For the text-containing cell, return its midpoint in [x, y] coordinate format. 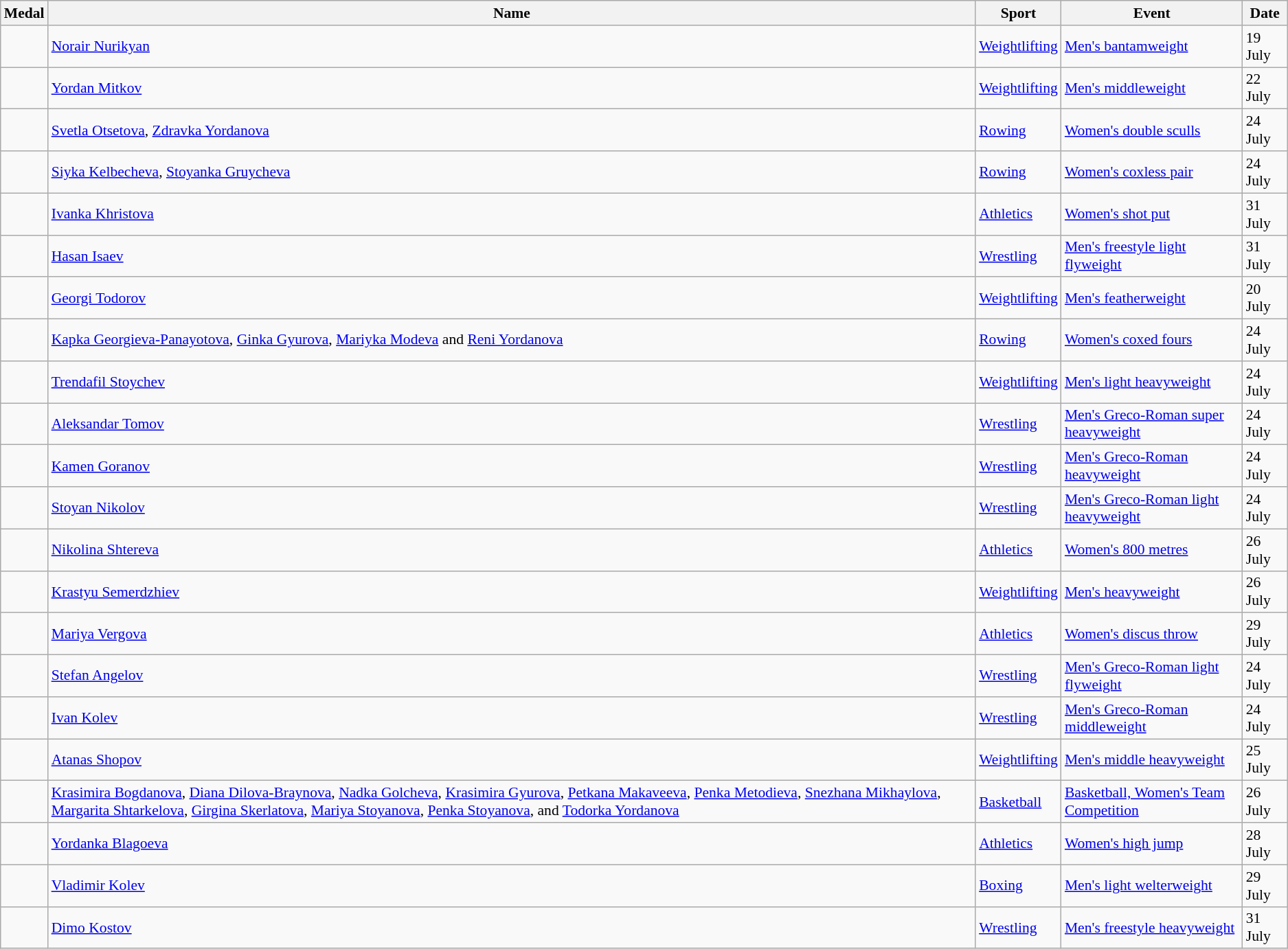
Basketball [1018, 802]
22 July [1265, 88]
Men's middleweight [1152, 88]
Men's light welterweight [1152, 886]
Vladimir Kolev [512, 886]
Men's light heavyweight [1152, 382]
Krastyu Semerdzhiev [512, 592]
Women's shot put [1152, 214]
28 July [1265, 843]
Women's 800 metres [1152, 549]
Svetla Otsetova, Zdravka Yordanova [512, 130]
Kapka Georgieva-Panayotova, Ginka Gyurova, Mariyka Modeva and Reni Yordanova [512, 341]
Ivan Kolev [512, 718]
Name [512, 13]
Mariya Vergova [512, 634]
Siyka Kelbecheva, Stoyanka Gruycheva [512, 172]
Nikolina Shtereva [512, 549]
Yordan Mitkov [512, 88]
Men's Greco-Roman light flyweight [1152, 676]
Women's coxed fours [1152, 341]
Men's featherweight [1152, 298]
Event [1152, 13]
Men's Greco-Roman middleweight [1152, 718]
Georgi Todorov [512, 298]
Men's heavyweight [1152, 592]
Women's high jump [1152, 843]
Medal [25, 13]
19 July [1265, 47]
Norair Nurikyan [512, 47]
Men's Greco-Roman heavyweight [1152, 466]
Ivanka Khristova [512, 214]
Men's middle heavyweight [1152, 759]
Yordanka Blagoeva [512, 843]
Women's double sculls [1152, 130]
Men's bantamweight [1152, 47]
Women's coxless pair [1152, 172]
Stoyan Nikolov [512, 508]
Trendafil Stoychev [512, 382]
Men's freestyle heavyweight [1152, 927]
Men's Greco-Roman light heavyweight [1152, 508]
Women's discus throw [1152, 634]
Basketball, Women's Team Competition [1152, 802]
Men's Greco-Roman super heavyweight [1152, 424]
Atanas Shopov [512, 759]
25 July [1265, 759]
Kamen Goranov [512, 466]
Men's freestyle light flyweight [1152, 255]
Sport [1018, 13]
Boxing [1018, 886]
Dimo Kostov [512, 927]
Aleksandar Tomov [512, 424]
Date [1265, 13]
20 July [1265, 298]
Hasan Isaev [512, 255]
Stefan Angelov [512, 676]
